Return the [X, Y] coordinate for the center point of the cell that contains the specified text.  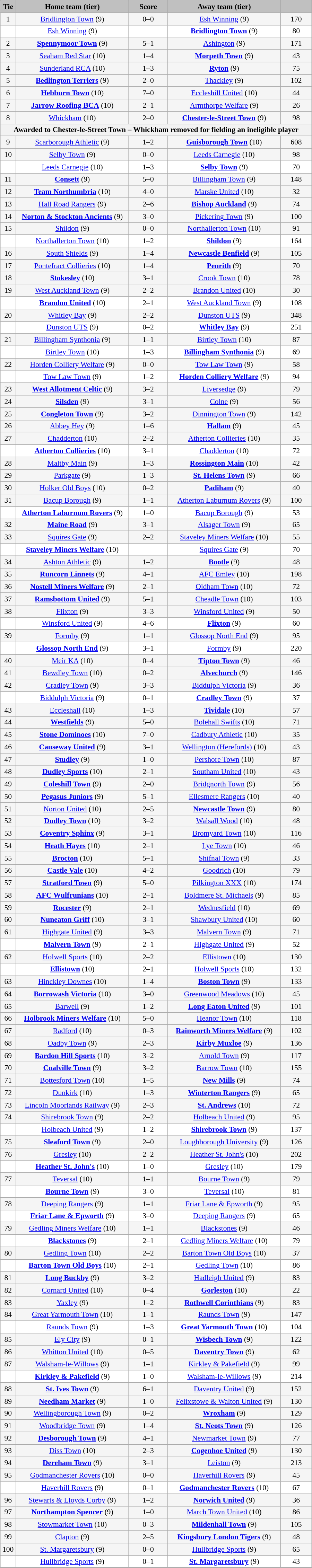
Daventry United (9) [224, 1389]
Liversedge (9) [224, 389]
Hadleigh United (9) [224, 1278]
Eccleshill United (10) [224, 93]
Coalville Town (9) [72, 1068]
25 [8, 414]
348 [296, 315]
1–5 [148, 1081]
6–1 [148, 1389]
Barrow Town (10) [224, 1068]
129 [296, 1413]
Wellington (Herefords) (10) [224, 747]
Bolehall Swifts (10) [224, 722]
Kingsbury London Tigers (9) [224, 1537]
Daventry Town (9) [224, 1352]
Long Eaton United (9) [224, 1006]
Wellingborough Town (9) [72, 1413]
Westfields (9) [72, 722]
Shifnal Town (9) [224, 858]
Dinnington Town (9) [224, 414]
63 [8, 982]
117 [296, 1056]
174 [296, 883]
Score [148, 7]
4–0 [148, 192]
Bishop Auckland (9) [224, 204]
Dunkirk (10) [72, 1093]
Bardon Hill Sports (10) [72, 1056]
31 [8, 500]
March Town United (10) [224, 1512]
8 [8, 118]
6 [8, 93]
Team Northumbria (10) [72, 192]
Whitton United (10) [72, 1352]
Rossington Main (10) [224, 463]
202 [296, 1154]
Armthorpe Welfare (9) [224, 105]
Borrowash Victoria (10) [72, 994]
Norton & Stockton Ancients (9) [72, 217]
Pershore Town (10) [224, 759]
Shawbury United (10) [224, 920]
136 [296, 1043]
2 [8, 44]
47 [8, 759]
Yaxley (9) [72, 1303]
Home team (tier) [72, 7]
Bridgnorth Town (9) [224, 784]
Scarborough Athletic (9) [72, 142]
Greenwood Meadows (10) [224, 994]
104 [296, 1327]
118 [296, 1019]
Oadby Town (9) [72, 1043]
Cheadle Town (10) [224, 599]
Winterton Rangers (9) [224, 1093]
Morpeth Town (9) [224, 56]
Boldmere St. Michaels (9) [224, 895]
Stokesley (10) [72, 278]
251 [296, 327]
18 [8, 278]
Padiham (9) [224, 488]
Ashton Athletic (9) [72, 562]
12 [8, 192]
20 [8, 315]
27 [8, 439]
13 [8, 204]
88 [8, 1389]
Coleshill Town (9) [72, 784]
New Mills (9) [224, 1081]
Tividale (10) [224, 710]
4–6 [148, 624]
Abbey Hey (9) [72, 426]
116 [296, 834]
Penrith (9) [224, 266]
Hall Road Rangers (9) [72, 204]
38 [8, 611]
Nostell Miners Welfare (9) [72, 587]
Ellesmere Rangers (10) [224, 796]
11 [8, 179]
Tipton Town (9) [224, 661]
Dereham Town (9) [72, 1463]
170 [296, 19]
Heath Hayes (10) [72, 846]
Runcorn Linnets (9) [72, 574]
Stone Dominoes (10) [72, 735]
Nuneaton Griff (10) [72, 920]
Stewarts & Lloyds Corby (9) [72, 1500]
9 [8, 142]
Stratford Town (9) [72, 883]
Oldham Town (10) [224, 587]
Hebburn Town (10) [72, 93]
4–2 [148, 871]
Dudley Sports (10) [72, 772]
54 [8, 846]
3 [8, 56]
Bewdley Town (10) [72, 673]
Silsden (9) [72, 402]
84 [8, 1315]
Congleton Town (9) [72, 414]
179 [296, 1167]
Coventry Sphinx (9) [72, 834]
Mildenhall Town (9) [224, 1525]
51 [8, 809]
Ramsbottom United (9) [72, 599]
Castle Vale (10) [72, 871]
Spennymoor Town (9) [72, 44]
Brocton (10) [72, 858]
Goodrich (10) [224, 871]
0–5 [148, 1352]
82 [8, 1290]
90 [8, 1413]
Cogenhoe United (9) [224, 1451]
St. Ives Town (9) [72, 1389]
17 [8, 266]
Ryton (9) [224, 68]
Newcastle Town (9) [224, 809]
Causeway United (9) [72, 747]
Leiston (9) [224, 1463]
Newmarket Town (9) [224, 1438]
7 [8, 105]
Rocester (9) [72, 908]
Rainworth Miners Welfare (9) [224, 1031]
28 [8, 463]
Loughborough University (9) [224, 1142]
Arnold Town (9) [224, 1056]
Cadbury Athletic (10) [224, 735]
Felixstowe & Walton United (9) [224, 1401]
96 [8, 1500]
Bottesford Town (10) [72, 1081]
Awarded to Chester-le-Street Town – Whickham removed for fielding an ineligible player [156, 130]
Norwich United (9) [224, 1500]
Alsager Town (9) [224, 525]
Lincoln Moorlands Railway (9) [72, 1105]
15 [8, 229]
Away team (tier) [224, 7]
34 [8, 562]
South Shields (9) [72, 254]
214 [296, 1377]
608 [296, 142]
76 [8, 1154]
73 [8, 1105]
Consett (9) [72, 179]
19 [8, 291]
Holker Old Boys (10) [72, 488]
Norton United (10) [72, 809]
Southam United (10) [224, 772]
147 [296, 1315]
Woodbridge Town (9) [72, 1426]
155 [296, 1068]
108 [296, 303]
West Allotment Celtic (9) [72, 389]
49 [8, 784]
Hallam (9) [224, 426]
21 [8, 340]
24 [8, 402]
92 [8, 1438]
61 [8, 932]
23 [8, 389]
Pilkington XXX (10) [224, 883]
146 [296, 673]
2–6 [148, 204]
Wroxham (9) [224, 1413]
Chester-le-Street Town (9) [224, 118]
Ashington (9) [224, 44]
Parkgate (9) [72, 476]
Maine Road (9) [72, 525]
Thackley (9) [224, 81]
Marske United (10) [224, 192]
Sunderland RCA (10) [72, 68]
Clapton (9) [72, 1537]
64 [8, 994]
148 [296, 179]
Whickham (10) [72, 118]
St. Helens Town (9) [224, 476]
220 [296, 649]
AFC Wulfrunians (10) [72, 895]
Pickering Town (9) [224, 217]
164 [296, 241]
1 [8, 19]
St. Neots Town (9) [224, 1426]
Colne (9) [224, 402]
Pontefract Collieries (10) [72, 266]
132 [296, 969]
39 [8, 636]
Walsall Wood (10) [224, 821]
Bootle (9) [224, 562]
89 [8, 1401]
Jarrow Roofing BCA (10) [72, 105]
16 [8, 254]
41 [8, 673]
5 [8, 81]
Maltby Main (9) [72, 463]
133 [296, 982]
93 [8, 1451]
Guisborough Town (10) [224, 142]
Barwell (9) [72, 1006]
Dudley Town (10) [72, 821]
Bromyard Town (10) [224, 834]
Billingham Town (9) [224, 179]
59 [8, 908]
Cornard United (10) [72, 1290]
Diss Town (10) [72, 1451]
AFC Emley (10) [224, 574]
103 [296, 599]
Northampton Spencer (9) [72, 1512]
Desborough Town (9) [72, 1438]
101 [296, 1006]
152 [296, 1389]
137 [296, 1130]
171 [296, 44]
213 [296, 1463]
97 [8, 1512]
14 [8, 217]
Crook Town (10) [224, 278]
Sleaford Town (9) [72, 1142]
Gorleston (10) [224, 1290]
10 [8, 155]
Wednesfield (10) [224, 908]
Hinckley Downes (10) [72, 982]
4 [8, 68]
Stowmarket Town (10) [72, 1525]
Alvechurch (9) [224, 673]
Kirby Muxloe (9) [224, 1043]
Wisbech Town (9) [224, 1340]
Pegasus Juniors (9) [72, 796]
122 [296, 1340]
Rothwell Corinthians (9) [224, 1303]
198 [296, 574]
Newcastle Benfield (9) [224, 254]
Meir KA (10) [72, 661]
Heanor Town (10) [224, 1019]
Eccleshall (10) [72, 710]
Holbrook Miners Welfare (10) [72, 1019]
68 [8, 1043]
Tie [8, 7]
29 [8, 476]
Lye Town (10) [224, 846]
Ely City (9) [72, 1340]
Bedlington Terriers (9) [72, 81]
Radford (10) [72, 1031]
Boston Town (9) [224, 982]
142 [296, 414]
1–6 [148, 426]
Needham Market (9) [72, 1401]
Studley (9) [72, 759]
Seaham Red Star (10) [72, 56]
Long Buckby (9) [72, 1278]
St. Andrews (10) [224, 1105]
